Provide the [X, Y] coordinate of the cell's center where the given text is located.  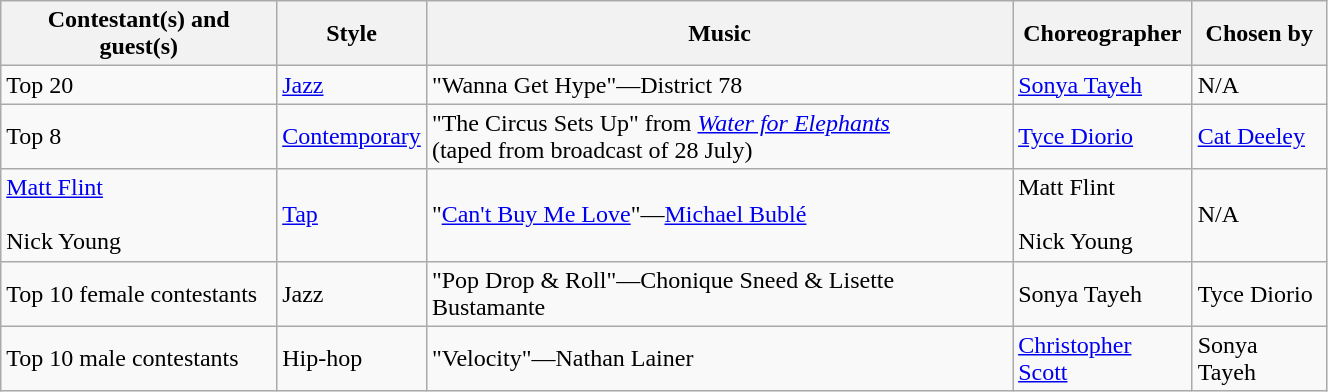
Top 10 male contestants [139, 358]
"Can't Buy Me Love"—Michael Bublé [719, 215]
Tap [352, 215]
Contestant(s) and guest(s) [139, 34]
Top 20 [139, 85]
"Pop Drop & Roll"—Chonique Sneed & Lisette Bustamante [719, 294]
Christopher Scott [1103, 358]
"Wanna Get Hype"—District 78 [719, 85]
Choreographer [1103, 34]
"The Circus Sets Up" from Water for Elephants(taped from broadcast of 28 July) [719, 136]
Top 8 [139, 136]
Music [719, 34]
Style [352, 34]
"Velocity"—Nathan Lainer [719, 358]
Top 10 female contestants [139, 294]
Chosen by [1259, 34]
Contemporary [352, 136]
Hip-hop [352, 358]
Cat Deeley [1259, 136]
